Return the (X, Y) coordinate for the center point of the cell that contains the specified text.  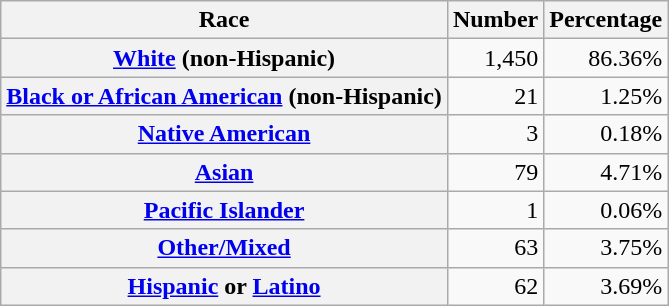
62 (495, 286)
4.71% (606, 172)
3.75% (606, 248)
Pacific Islander (224, 210)
63 (495, 248)
86.36% (606, 58)
Percentage (606, 20)
1,450 (495, 58)
Race (224, 20)
0.18% (606, 134)
21 (495, 96)
Native American (224, 134)
White (non-Hispanic) (224, 58)
Other/Mixed (224, 248)
0.06% (606, 210)
79 (495, 172)
1 (495, 210)
3.69% (606, 286)
1.25% (606, 96)
3 (495, 134)
Hispanic or Latino (224, 286)
Black or African American (non-Hispanic) (224, 96)
Asian (224, 172)
Number (495, 20)
